Search for the cell housing the specified text and yield its [X, Y] center coordinate. 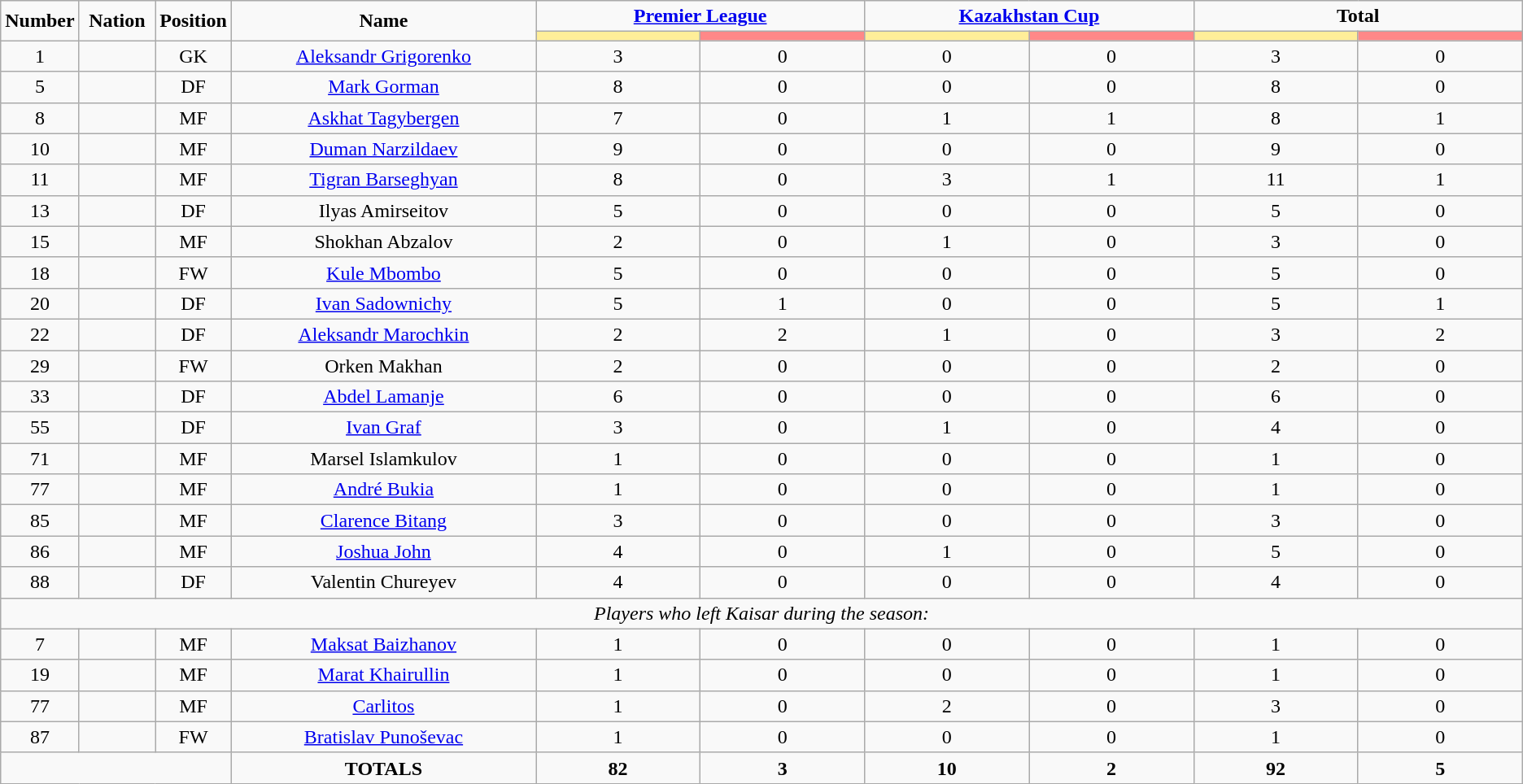
Abdel Lamanje [383, 397]
Name [383, 21]
Marat Khairullin [383, 675]
Joshua John [383, 551]
Aleksandr Grigorenko [383, 56]
Number [40, 21]
55 [40, 428]
29 [40, 365]
86 [40, 551]
Ivan Graf [383, 428]
19 [40, 675]
Maksat Baizhanov [383, 644]
15 [40, 242]
87 [40, 737]
Orken Makhan [383, 365]
TOTALS [383, 768]
Players who left Kaisar during the season: [761, 613]
Carlitos [383, 706]
20 [40, 303]
88 [40, 582]
Ilyas Amirseitov [383, 211]
Bratislav Punoševac [383, 737]
82 [617, 768]
Mark Gorman [383, 87]
Total [1358, 16]
Marsel Islamkulov [383, 459]
13 [40, 211]
Premier League [700, 16]
Nation [117, 21]
Position [194, 21]
Clarence Bitang [383, 520]
GK [194, 56]
33 [40, 397]
Tigran Barseghyan [383, 180]
92 [1276, 768]
Kazakhstan Cup [1029, 16]
Aleksandr Marochkin [383, 334]
85 [40, 520]
22 [40, 334]
Kule Mbombo [383, 272]
Ivan Sadownichy [383, 303]
71 [40, 459]
18 [40, 272]
André Bukia [383, 490]
Duman Narzildaev [383, 149]
Shokhan Abzalov [383, 242]
Valentin Chureyev [383, 582]
Askhat Tagybergen [383, 118]
